Determine the (X, Y) coordinate at the center of the cell enclosing the given text.  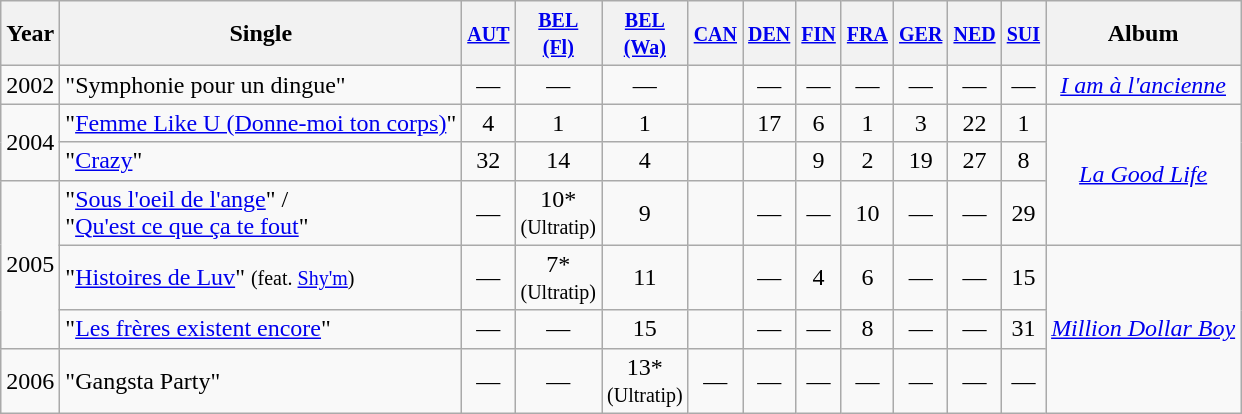
"Les frères existent encore" (261, 329)
19 (921, 161)
27 (974, 161)
13*(Ultratip) (646, 380)
10 (867, 212)
32 (488, 161)
"Gangsta Party" (261, 380)
DEN (770, 34)
2004 (30, 142)
Million Dollar Boy (1144, 329)
29 (1023, 212)
I am à l'ancienne (1144, 85)
SUI (1023, 34)
"Sous l'oeil de l'ange" / "Qu'est ce que ça te fout" (261, 212)
"Histoires de Luv" (feat. Shy'm) (261, 278)
"Femme Like U (Donne-moi ton corps)" (261, 123)
Year (30, 34)
2002 (30, 85)
NED (974, 34)
"Crazy" (261, 161)
FRA (867, 34)
31 (1023, 329)
"Symphonie pour un dingue" (261, 85)
La Good Life (1144, 174)
7*(Ultratip) (558, 278)
10*(Ultratip) (558, 212)
CAN (715, 34)
Single (261, 34)
2005 (30, 264)
17 (770, 123)
GER (921, 34)
2006 (30, 380)
22 (974, 123)
2 (867, 161)
AUT (488, 34)
11 (646, 278)
FIN (819, 34)
14 (558, 161)
BEL(Wa) (646, 34)
Album (1144, 34)
BEL(Fl) (558, 34)
3 (921, 123)
